Detect which cell encompasses the target text, then output its (X, Y) center coordinate. 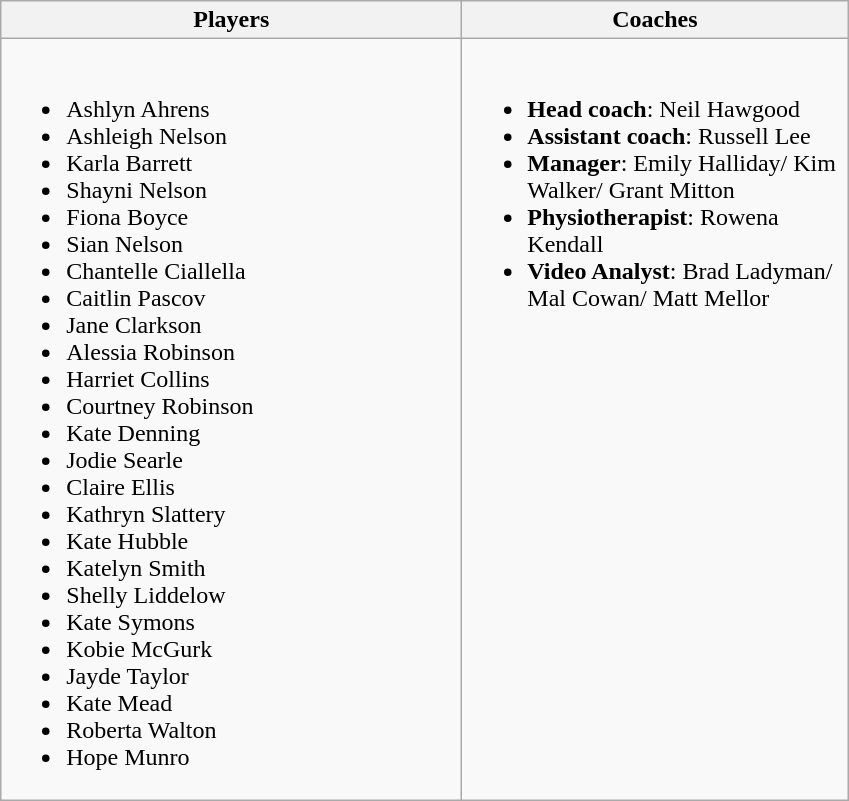
Coaches (655, 20)
Players (232, 20)
